Determine the (x, y) coordinate at the center of the cell enclosing the given text.  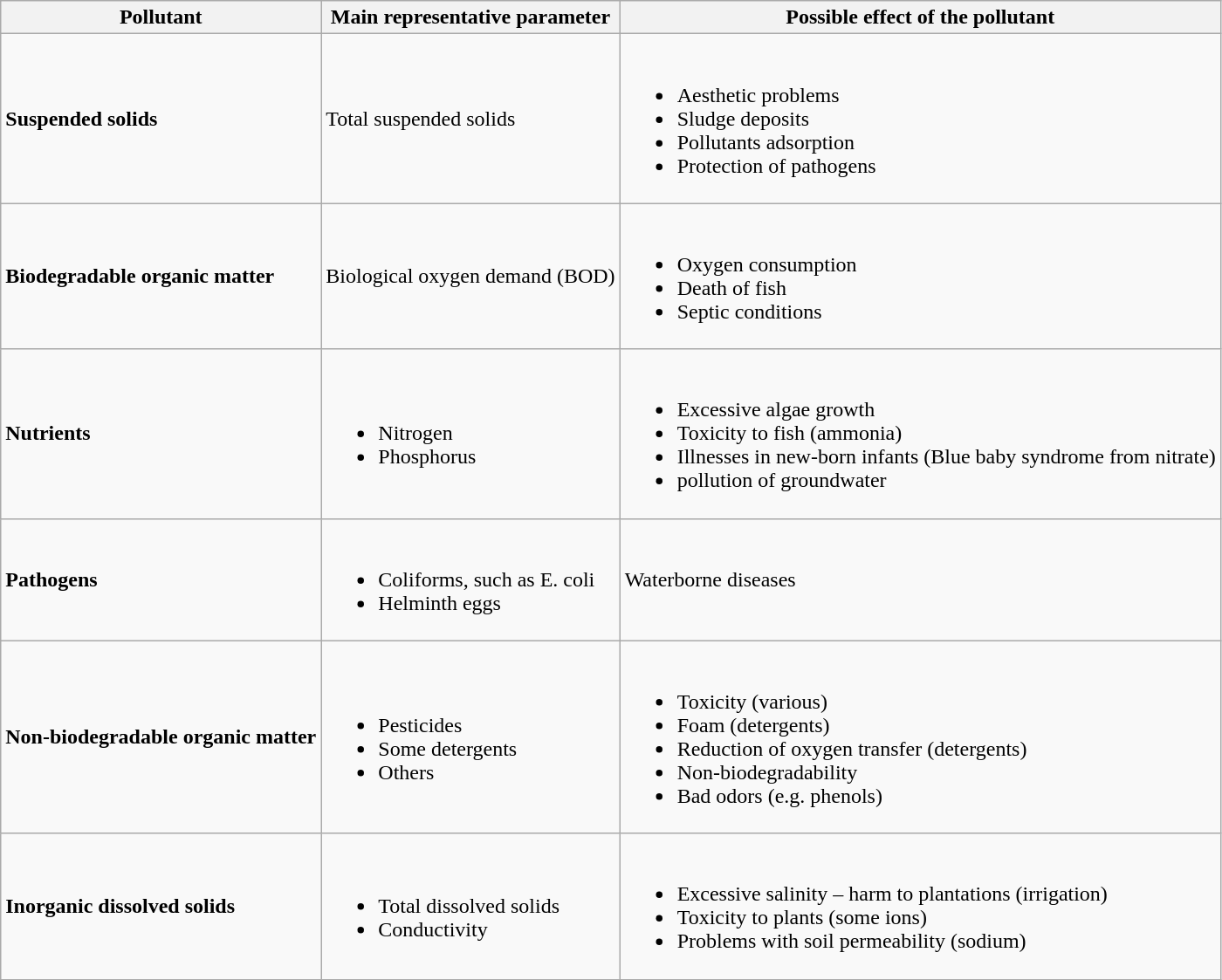
Main representative parameter (470, 17)
Excessive algae growthToxicity to fish (ammonia)Illnesses in new-born infants (Blue baby syndrome from nitrate)pollution of groundwater (920, 434)
Pathogens (161, 579)
Nutrients (161, 434)
NitrogenPhosphorus (470, 434)
Waterborne diseases (920, 579)
Biodegradable organic matter (161, 276)
Toxicity (various)Foam (detergents)Reduction of oxygen transfer (detergents)Non-biodegradabilityBad odors (e.g. phenols) (920, 737)
Total dissolved solidsConductivity (470, 906)
Possible effect of the pollutant (920, 17)
Oxygen consumptionDeath of fishSeptic conditions (920, 276)
Inorganic dissolved solids (161, 906)
Excessive salinity – harm to plantations (irrigation)Toxicity to plants (some ions)Problems with soil permeability (sodium) (920, 906)
Suspended solids (161, 119)
Pollutant (161, 17)
Total suspended solids (470, 119)
Coliforms, such as E. coliHelminth eggs (470, 579)
Biological oxygen demand (BOD) (470, 276)
Non-biodegradable organic matter (161, 737)
Aesthetic problemsSludge depositsPollutants adsorptionProtection of pathogens (920, 119)
PesticidesSome detergentsOthers (470, 737)
